Determine the [x, y] coordinate at the center of the cell enclosing the given text.  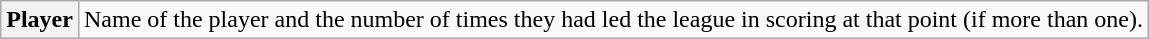
Player [40, 20]
Name of the player and the number of times they had led the league in scoring at that point (if more than one). [613, 20]
